Detect which cell encompasses the target text, then output its [X, Y] center coordinate. 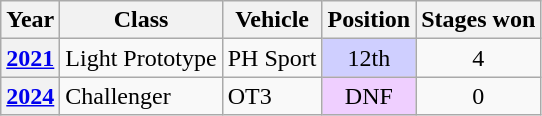
Stages won [478, 20]
OT3 [272, 96]
DNF [369, 96]
Class [141, 20]
2021 [30, 58]
0 [478, 96]
Year [30, 20]
2024 [30, 96]
Vehicle [272, 20]
Light Prototype [141, 58]
4 [478, 58]
Position [369, 20]
PH Sport [272, 58]
Challenger [141, 96]
12th [369, 58]
